Provide the [X, Y] coordinate of the cell's center where the given text is located.  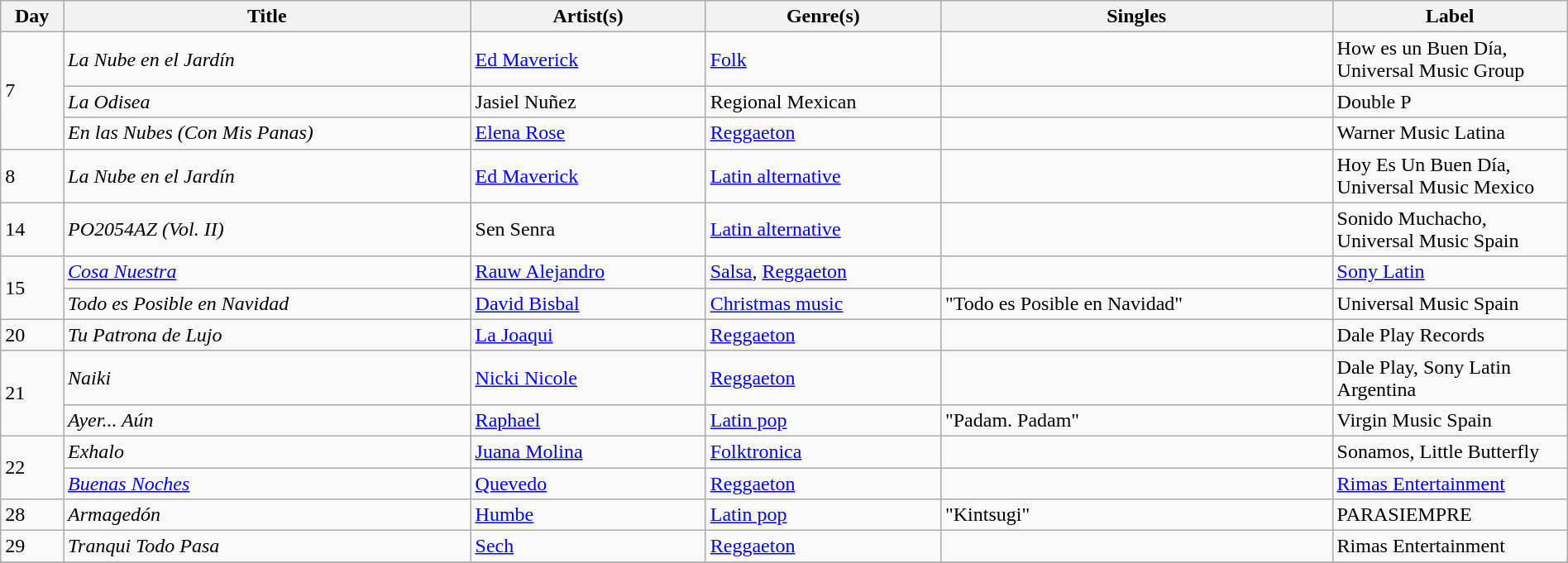
Label [1450, 17]
Universal Music Spain [1450, 303]
Armagedón [268, 515]
Sonido Muchacho, Universal Music Spain [1450, 230]
Virgin Music Spain [1450, 420]
Title [268, 17]
Dale Play Records [1450, 335]
Hoy Es Un Buen Día, Universal Music Mexico [1450, 175]
22 [32, 467]
Exhalo [268, 451]
Sony Latin [1450, 272]
PARASIEMPRE [1450, 515]
Salsa, Reggaeton [823, 272]
Sonamos, Little Butterfly [1450, 451]
Folktronica [823, 451]
Tranqui Todo Pasa [268, 546]
Todo es Posible en Navidad [268, 303]
Quevedo [588, 484]
Warner Music Latina [1450, 133]
Christmas music [823, 303]
Dale Play, Sony Latin Argentina [1450, 377]
Tu Patrona de Lujo [268, 335]
Rauw Alejandro [588, 272]
8 [32, 175]
David Bisbal [588, 303]
Regional Mexican [823, 102]
Day [32, 17]
20 [32, 335]
Cosa Nuestra [268, 272]
15 [32, 288]
How es un Buen Día, Universal Music Group [1450, 60]
Ayer... Aún [268, 420]
Singles [1136, 17]
La Odisea [268, 102]
Artist(s) [588, 17]
Raphael [588, 420]
Nicki Nicole [588, 377]
Elena Rose [588, 133]
Juana Molina [588, 451]
Humbe [588, 515]
Naiki [268, 377]
"Kintsugi" [1136, 515]
14 [32, 230]
Sech [588, 546]
PO2054AZ (Vol. II) [268, 230]
7 [32, 91]
La Joaqui [588, 335]
Jasiel Nuñez [588, 102]
Sen Senra [588, 230]
Genre(s) [823, 17]
21 [32, 394]
Folk [823, 60]
Buenas Noches [268, 484]
En las Nubes (Con Mis Panas) [268, 133]
29 [32, 546]
Double P [1450, 102]
"Padam. Padam" [1136, 420]
28 [32, 515]
"Todo es Posible en Navidad" [1136, 303]
